Return [x, y] of the center of cell containing provided text 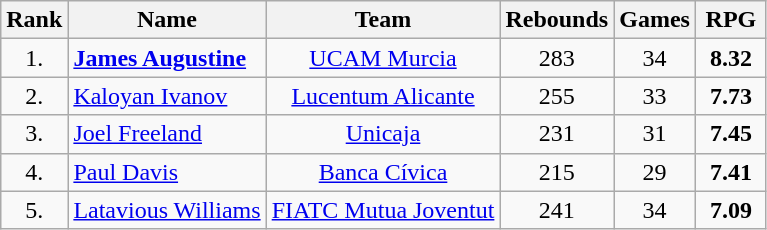
Joel Freeland [167, 134]
4. [34, 172]
Kaloyan Ivanov [167, 96]
Rebounds [557, 20]
Banca Cívica [383, 172]
231 [557, 134]
2. [34, 96]
29 [655, 172]
Rank [34, 20]
255 [557, 96]
7.73 [730, 96]
Unicaja [383, 134]
Name [167, 20]
3. [34, 134]
5. [34, 210]
UCAM Murcia [383, 58]
FIATC Mutua Joventut [383, 210]
1. [34, 58]
Lucentum Alicante [383, 96]
215 [557, 172]
7.09 [730, 210]
Games [655, 20]
Latavious Williams [167, 210]
Paul Davis [167, 172]
8.32 [730, 58]
Team [383, 20]
James Augustine [167, 58]
241 [557, 210]
RPG [730, 20]
7.45 [730, 134]
283 [557, 58]
33 [655, 96]
31 [655, 134]
7.41 [730, 172]
